Provide the [x, y] coordinate of the cell's center where the given text is located.  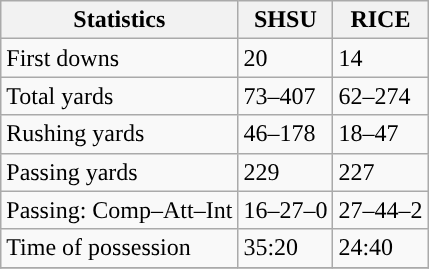
18–47 [380, 134]
227 [380, 172]
35:20 [286, 248]
SHSU [286, 20]
14 [380, 58]
20 [286, 58]
Time of possession [120, 248]
Passing yards [120, 172]
229 [286, 172]
Statistics [120, 20]
73–407 [286, 96]
Passing: Comp–Att–Int [120, 210]
RICE [380, 20]
Rushing yards [120, 134]
Total yards [120, 96]
24:40 [380, 248]
62–274 [380, 96]
16–27–0 [286, 210]
27–44–2 [380, 210]
46–178 [286, 134]
First downs [120, 58]
